Output the [X, Y] coordinate of the center of the cell containing the given text.  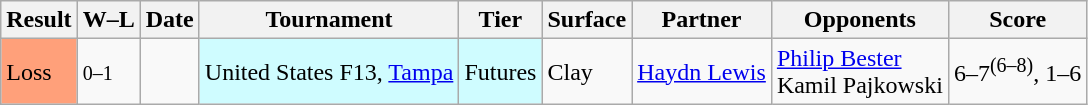
Result [39, 20]
Clay [587, 72]
Partner [702, 20]
United States F13, Tampa [329, 72]
Surface [587, 20]
Haydn Lewis [702, 72]
Opponents [860, 20]
Tier [500, 20]
6–7(6–8), 1–6 [1017, 72]
W–L [108, 20]
0–1 [108, 72]
Loss [39, 72]
Score [1017, 20]
Date [170, 20]
Futures [500, 72]
Tournament [329, 20]
Philip Bester Kamil Pajkowski [860, 72]
